Search for the cell housing the specified text and yield its (X, Y) center coordinate. 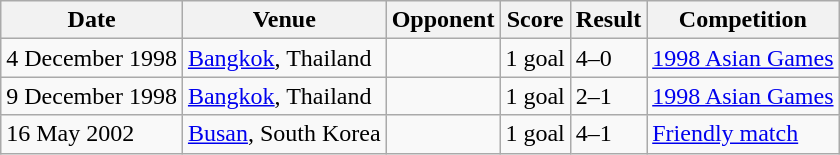
Result (608, 20)
16 May 2002 (92, 134)
4 December 1998 (92, 58)
Score (535, 20)
Busan, South Korea (284, 134)
Friendly match (743, 134)
Date (92, 20)
Competition (743, 20)
4–0 (608, 58)
2–1 (608, 96)
9 December 1998 (92, 96)
4–1 (608, 134)
Venue (284, 20)
Opponent (443, 20)
